Scan for the cell matching the given text and deliver its [X, Y] coordinate at center. 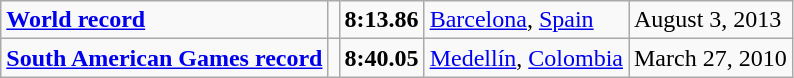
Medellín, Colombia [526, 58]
March 27, 2010 [710, 58]
August 3, 2013 [710, 20]
South American Games record [164, 58]
8:40.05 [382, 58]
World record [164, 20]
Barcelona, Spain [526, 20]
8:13.86 [382, 20]
